Detect which cell encompasses the target text, then output its [x, y] center coordinate. 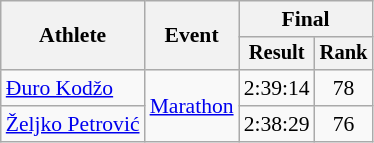
Rank [344, 54]
Đuro Kodžo [73, 88]
Athlete [73, 36]
Result [277, 54]
2:39:14 [277, 88]
Željko Petrović [73, 124]
Event [192, 36]
2:38:29 [277, 124]
Final [306, 19]
78 [344, 88]
Marathon [192, 106]
76 [344, 124]
